Provide the [x, y] coordinate of the cell's center where the given text is located.  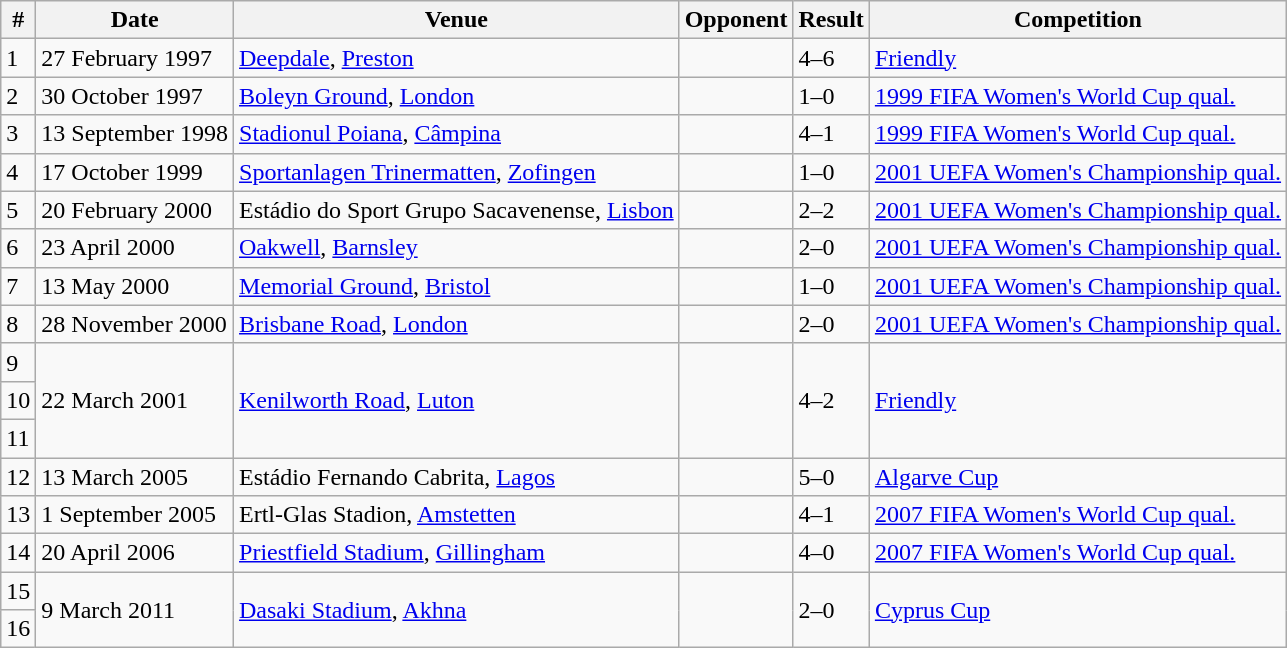
4–0 [831, 553]
9 [18, 362]
20 February 2000 [135, 210]
17 October 1999 [135, 172]
1 September 2005 [135, 515]
2–2 [831, 210]
6 [18, 248]
4–6 [831, 58]
9 March 2011 [135, 610]
12 [18, 477]
Result [831, 20]
1 [18, 58]
28 November 2000 [135, 324]
Date [135, 20]
Cyprus Cup [1078, 610]
8 [18, 324]
Ertl-Glas Stadion, Amstetten [457, 515]
4–2 [831, 400]
30 October 1997 [135, 96]
4 [18, 172]
Priestfield Stadium, Gillingham [457, 553]
20 April 2006 [135, 553]
Estádio Fernando Cabrita, Lagos [457, 477]
# [18, 20]
23 April 2000 [135, 248]
Estádio do Sport Grupo Sacavenense, Lisbon [457, 210]
Sportanlagen Trinermatten, Zofingen [457, 172]
13 May 2000 [135, 286]
Kenilworth Road, Luton [457, 400]
14 [18, 553]
5 [18, 210]
3 [18, 134]
10 [18, 400]
Deepdale, Preston [457, 58]
Opponent [736, 20]
Brisbane Road, London [457, 324]
15 [18, 591]
Memorial Ground, Bristol [457, 286]
7 [18, 286]
13 March 2005 [135, 477]
5–0 [831, 477]
Dasaki Stadium, Akhna [457, 610]
Competition [1078, 20]
Stadionul Poiana, Câmpina [457, 134]
Algarve Cup [1078, 477]
13 September 1998 [135, 134]
2 [18, 96]
Oakwell, Barnsley [457, 248]
13 [18, 515]
Boleyn Ground, London [457, 96]
27 February 1997 [135, 58]
16 [18, 629]
22 March 2001 [135, 400]
Venue [457, 20]
11 [18, 438]
